Output the [X, Y] coordinate of the center of the cell containing the given text.  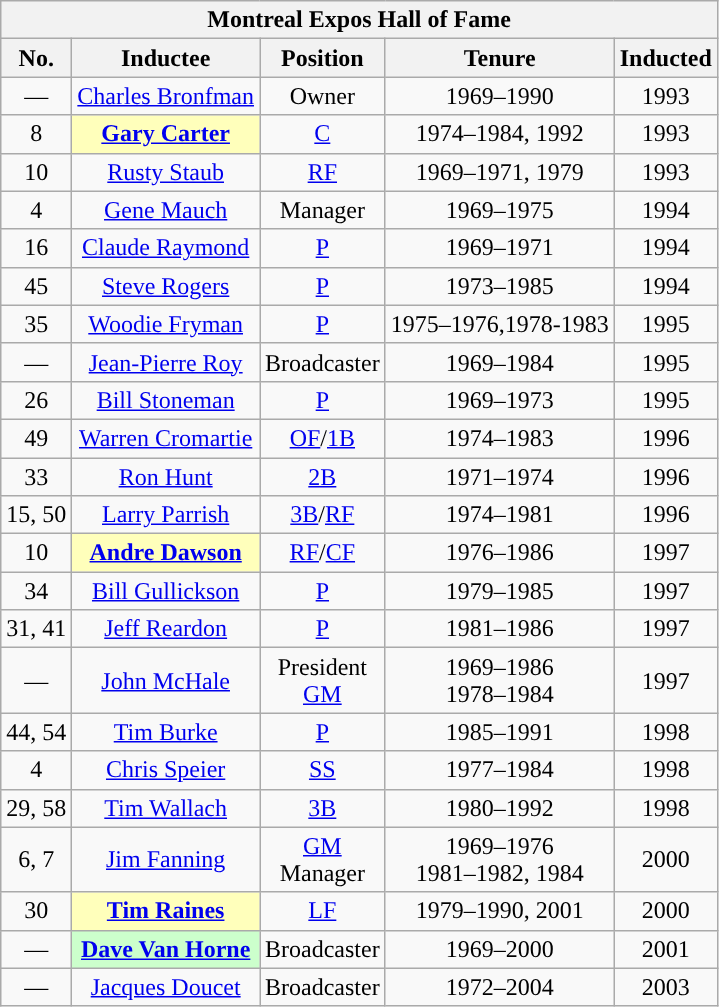
34 [36, 591]
1979–1990, 2001 [500, 911]
Chris Speier [166, 770]
GMManager [323, 860]
33 [36, 477]
Ron Hunt [166, 477]
Jean-Pierre Roy [166, 362]
No. [36, 58]
RF [323, 172]
31, 41 [36, 629]
44, 54 [36, 732]
Tim Raines [166, 911]
1969–1971 [500, 248]
49 [36, 438]
Bill Gullickson [166, 591]
1975–1976,1978-1983 [500, 324]
Jim Fanning [166, 860]
John McHale [166, 680]
LF [323, 911]
1980–1992 [500, 808]
Montreal Expos Hall of Fame [360, 20]
Dave Van Horne [166, 949]
1976–1986 [500, 553]
2003 [666, 987]
1977–1984 [500, 770]
SS [323, 770]
Position [323, 58]
1981–1986 [500, 629]
Rusty Staub [166, 172]
1969–1990 [500, 96]
1972–2004 [500, 987]
1969–2000 [500, 949]
1969–1984 [500, 362]
1969–1971, 1979 [500, 172]
Tenure [500, 58]
Bill Stoneman [166, 400]
1969–19861978–1984 [500, 680]
45 [36, 286]
16 [36, 248]
Gary Carter [166, 134]
Claude Raymond [166, 248]
Inducted [666, 58]
1974–1983 [500, 438]
1979–1985 [500, 591]
Owner [323, 96]
Tim Wallach [166, 808]
35 [36, 324]
Tim Burke [166, 732]
Charles Bronfman [166, 96]
Gene Mauch [166, 210]
3B [323, 808]
Inductee [166, 58]
1973–1985 [500, 286]
1971–1974 [500, 477]
1985–1991 [500, 732]
8 [36, 134]
6, 7 [36, 860]
1969–1975 [500, 210]
1974–1981 [500, 515]
Warren Cromartie [166, 438]
RF/CF [323, 553]
Manager [323, 210]
26 [36, 400]
OF/1B [323, 438]
Steve Rogers [166, 286]
3B/RF [323, 515]
2001 [666, 949]
1969–19761981–1982, 1984 [500, 860]
C [323, 134]
15, 50 [36, 515]
1974–1984, 1992 [500, 134]
PresidentGM [323, 680]
1969–1973 [500, 400]
Andre Dawson [166, 553]
30 [36, 911]
Jeff Reardon [166, 629]
29, 58 [36, 808]
Jacques Doucet [166, 987]
Woodie Fryman [166, 324]
2B [323, 477]
Larry Parrish [166, 515]
